Determine the [X, Y] coordinate at the center of the cell enclosing the given text.  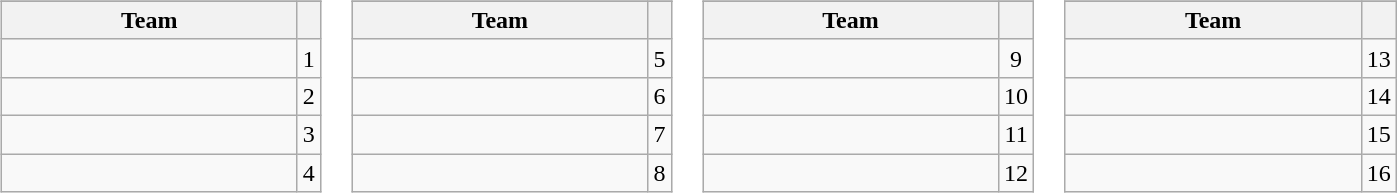
8 [660, 173]
13 [1378, 58]
9 [1016, 58]
15 [1378, 134]
2 [308, 96]
7 [660, 134]
11 [1016, 134]
16 [1378, 173]
3 [308, 134]
1 [308, 58]
14 [1378, 96]
4 [308, 173]
10 [1016, 96]
12 [1016, 173]
6 [660, 96]
5 [660, 58]
